Return the (X, Y) coordinate for the center point of the cell that contains the specified text.  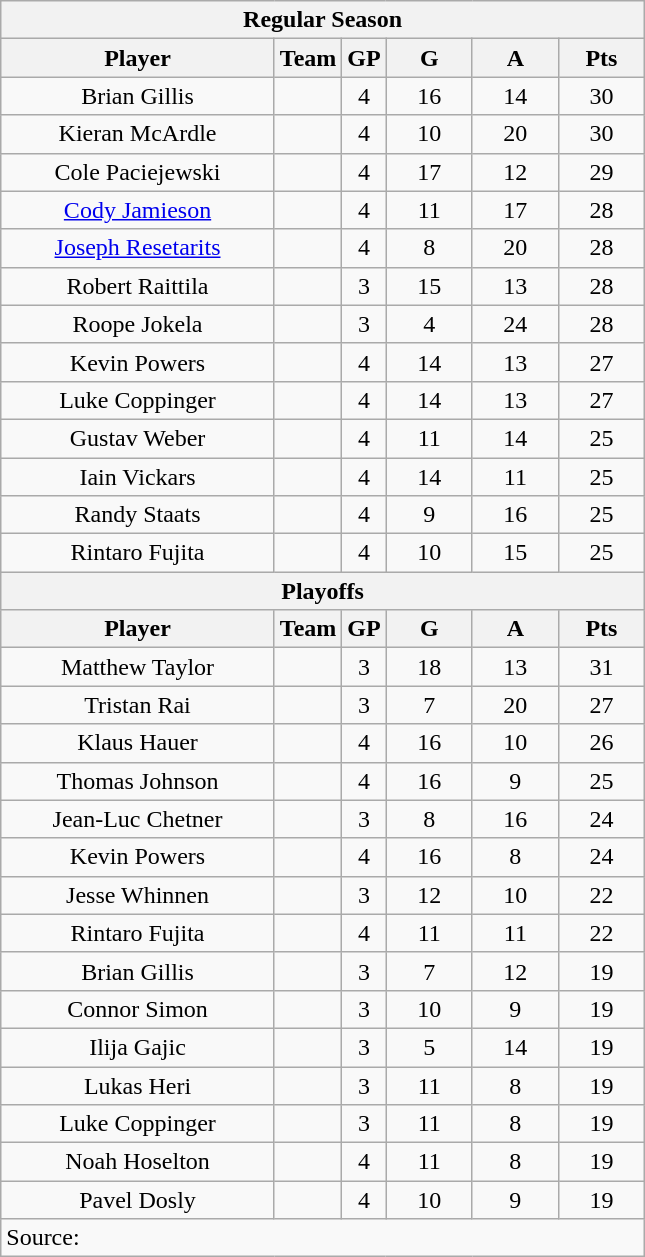
5 (429, 1047)
Robert Raittila (138, 286)
26 (601, 743)
Connor Simon (138, 1009)
Joseph Resetarits (138, 248)
Ilija Gajic (138, 1047)
Tristan Rai (138, 705)
Source: (323, 1238)
29 (601, 172)
Thomas Johnson (138, 781)
Klaus Hauer (138, 743)
Kieran McArdle (138, 134)
Playoffs (323, 591)
31 (601, 667)
Matthew Taylor (138, 667)
Cole Paciejewski (138, 172)
Jean-Luc Chetner (138, 819)
Noah Hoselton (138, 1162)
Roope Jokela (138, 324)
Cody Jamieson (138, 210)
18 (429, 667)
Gustav Weber (138, 438)
Regular Season (323, 20)
Pavel Dosly (138, 1200)
Lukas Heri (138, 1085)
Jesse Whinnen (138, 895)
Iain Vickars (138, 477)
Randy Staats (138, 515)
